Return [x, y] of the center of cell containing provided text 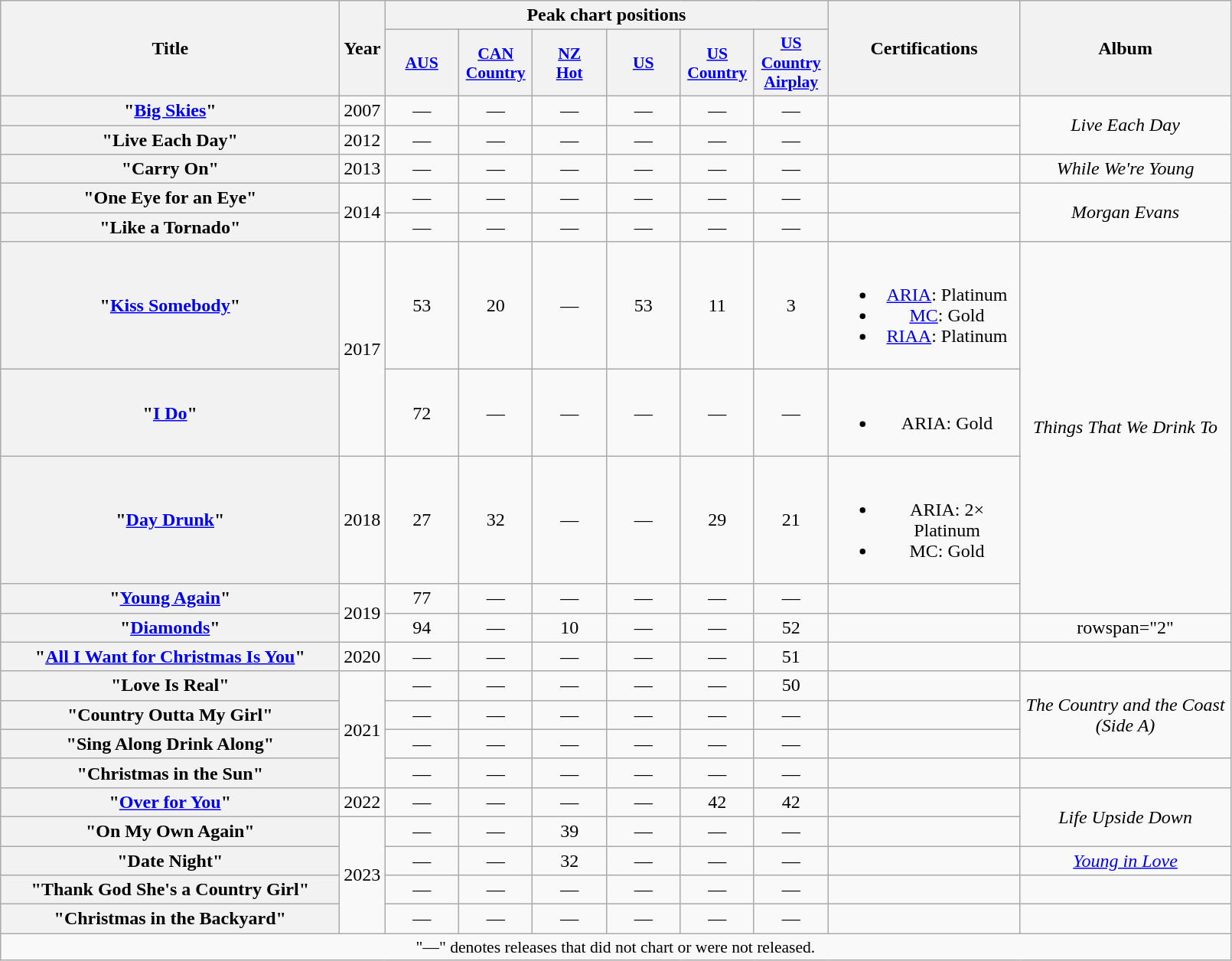
2012 [363, 140]
2019 [363, 613]
21 [791, 520]
"Day Drunk" [170, 520]
"All I Want for Christmas Is You" [170, 656]
"Love Is Real" [170, 686]
"Thank God She's a Country Girl" [170, 890]
52 [791, 627]
ARIA: 2× PlatinumMC: Gold [924, 520]
While We're Young [1125, 169]
US [643, 63]
2018 [363, 520]
2007 [363, 110]
"Live Each Day" [170, 140]
USCountry [718, 63]
10 [569, 627]
"Christmas in the Sun" [170, 773]
"Like a Tornado" [170, 227]
Life Upside Down [1125, 816]
NZHot [569, 63]
20 [496, 306]
"Young Again" [170, 598]
"I Do" [170, 413]
"Big Skies" [170, 110]
"Diamonds" [170, 627]
ARIA: PlatinumMC: GoldRIAA: Platinum [924, 306]
USCountry Airplay [791, 63]
2013 [363, 169]
"Carry On" [170, 169]
Things That We Drink To [1125, 427]
rowspan="2" [1125, 627]
2017 [363, 349]
2023 [363, 875]
29 [718, 520]
Morgan Evans [1125, 213]
Album [1125, 49]
"Kiss Somebody" [170, 306]
50 [791, 686]
2021 [363, 729]
11 [718, 306]
"—" denotes releases that did not chart or were not released. [615, 947]
"On My Own Again" [170, 831]
Young in Love [1125, 861]
"Sing Along Drink Along" [170, 744]
2020 [363, 656]
"One Eye for an Eye" [170, 198]
CAN Country [496, 63]
"Over for You" [170, 802]
Certifications [924, 49]
Title [170, 49]
"Date Night" [170, 861]
ARIA: Gold [924, 413]
Live Each Day [1125, 125]
39 [569, 831]
72 [422, 413]
51 [791, 656]
94 [422, 627]
"Christmas in the Backyard" [170, 919]
3 [791, 306]
The Country and the Coast (Side A) [1125, 715]
2022 [363, 802]
77 [422, 598]
AUS [422, 63]
27 [422, 520]
2014 [363, 213]
"Country Outta My Girl" [170, 715]
Peak chart positions [606, 15]
Year [363, 49]
